Pinpoint the cell where the given text exists, returning its (x, y) midpoint coordinate. 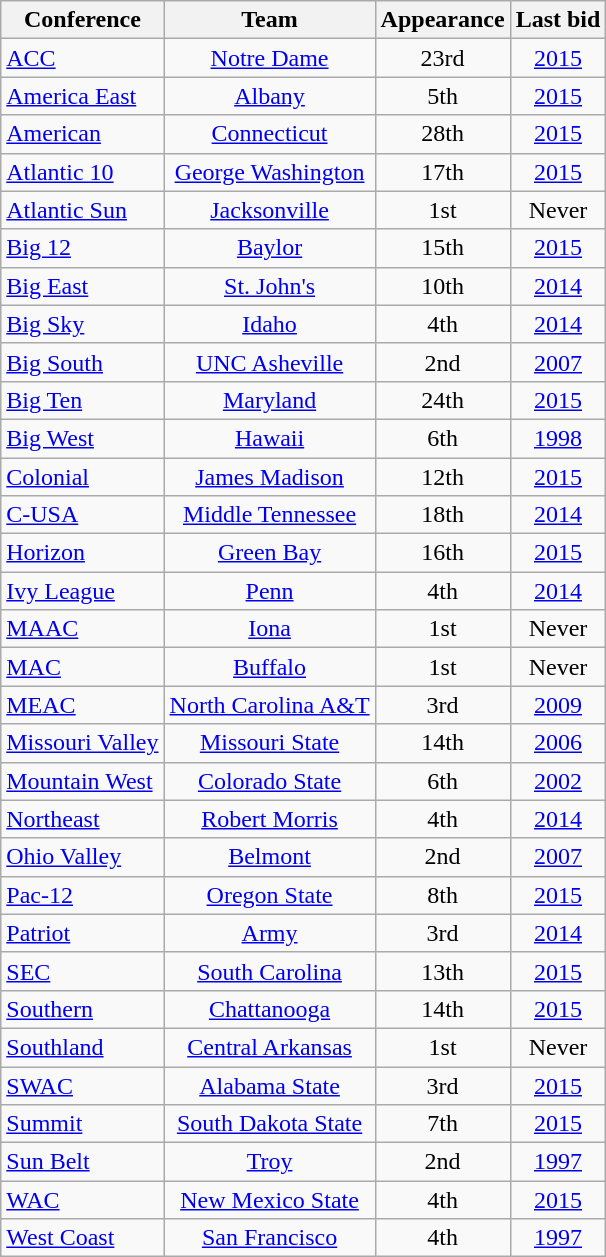
James Madison (270, 477)
ACC (82, 58)
Green Bay (270, 553)
Colorado State (270, 781)
Missouri State (270, 743)
Alabama State (270, 1085)
Northeast (82, 819)
24th (442, 400)
Big South (82, 362)
Pac-12 (82, 895)
8th (442, 895)
Ohio Valley (82, 857)
10th (442, 286)
SWAC (82, 1085)
Robert Morris (270, 819)
Oregon State (270, 895)
12th (442, 477)
Big East (82, 286)
Conference (82, 20)
Army (270, 933)
Atlantic 10 (82, 172)
Buffalo (270, 667)
Southland (82, 1047)
MAAC (82, 629)
South Dakota State (270, 1124)
Missouri Valley (82, 743)
Idaho (270, 324)
2009 (558, 705)
George Washington (270, 172)
28th (442, 134)
Hawaii (270, 438)
North Carolina A&T (270, 705)
Chattanooga (270, 1009)
America East (82, 96)
Big West (82, 438)
15th (442, 248)
Mountain West (82, 781)
Maryland (270, 400)
Middle Tennessee (270, 515)
Atlantic Sun (82, 210)
2002 (558, 781)
Notre Dame (270, 58)
WAC (82, 1200)
St. John's (270, 286)
Colonial (82, 477)
Big 12 (82, 248)
Iona (270, 629)
23rd (442, 58)
New Mexico State (270, 1200)
Penn (270, 591)
5th (442, 96)
16th (442, 553)
Horizon (82, 553)
Patriot (82, 933)
C-USA (82, 515)
1998 (558, 438)
17th (442, 172)
Big Ten (82, 400)
UNC Asheville (270, 362)
18th (442, 515)
7th (442, 1124)
SEC (82, 971)
MAC (82, 667)
Baylor (270, 248)
Connecticut (270, 134)
Central Arkansas (270, 1047)
Albany (270, 96)
Summit (82, 1124)
Team (270, 20)
Sun Belt (82, 1162)
Jacksonville (270, 210)
13th (442, 971)
Troy (270, 1162)
American (82, 134)
Appearance (442, 20)
South Carolina (270, 971)
MEAC (82, 705)
West Coast (82, 1238)
San Francisco (270, 1238)
Belmont (270, 857)
2006 (558, 743)
Last bid (558, 20)
Ivy League (82, 591)
Big Sky (82, 324)
Southern (82, 1009)
